Pinpoint the cell where the given text exists, returning its (x, y) midpoint coordinate. 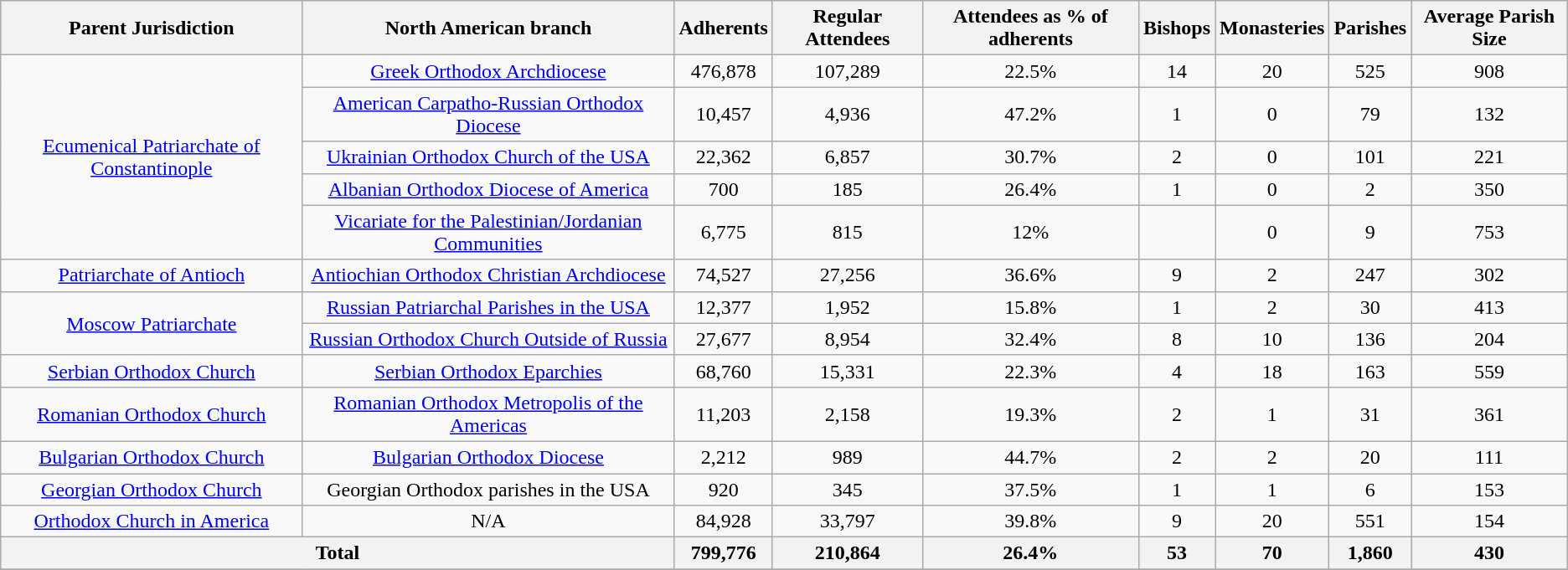
22.5% (1030, 71)
Georgian Orthodox parishes in the USA (488, 490)
210,864 (848, 553)
2,212 (724, 457)
107,289 (848, 71)
Serbian Orthodox Eparchies (488, 371)
Average Parish Size (1489, 28)
Patriarchate of Antioch (152, 275)
31 (1370, 413)
15.8% (1030, 307)
33,797 (848, 521)
413 (1489, 307)
345 (848, 490)
70 (1272, 553)
6 (1370, 490)
430 (1489, 553)
700 (724, 189)
1,860 (1370, 553)
551 (1370, 521)
4 (1176, 371)
753 (1489, 233)
Parent Jurisdiction (152, 28)
22,362 (724, 157)
361 (1489, 413)
15,331 (848, 371)
32.4% (1030, 339)
30 (1370, 307)
53 (1176, 553)
799,776 (724, 553)
12% (1030, 233)
11,203 (724, 413)
476,878 (724, 71)
302 (1489, 275)
Russian Orthodox Church Outside of Russia (488, 339)
Albanian Orthodox Diocese of America (488, 189)
559 (1489, 371)
North American branch (488, 28)
525 (1370, 71)
22.3% (1030, 371)
154 (1489, 521)
18 (1272, 371)
111 (1489, 457)
221 (1489, 157)
153 (1489, 490)
American Carpatho-Russian Orthodox Diocese (488, 114)
908 (1489, 71)
27,677 (724, 339)
N/A (488, 521)
Bishops (1176, 28)
47.2% (1030, 114)
Russian Patriarchal Parishes in the USA (488, 307)
84,928 (724, 521)
989 (848, 457)
Bulgarian Orthodox Church (152, 457)
Vicariate for the Palestinian/Jordanian Communities (488, 233)
2,158 (848, 413)
Regular Attendees (848, 28)
6,857 (848, 157)
Orthodox Church in America (152, 521)
Ukrainian Orthodox Church of the USA (488, 157)
163 (1370, 371)
1,952 (848, 307)
136 (1370, 339)
19.3% (1030, 413)
39.8% (1030, 521)
247 (1370, 275)
Adherents (724, 28)
36.6% (1030, 275)
74,527 (724, 275)
30.7% (1030, 157)
204 (1489, 339)
815 (848, 233)
Romanian Orthodox Metropolis of the Americas (488, 413)
Bulgarian Orthodox Diocese (488, 457)
4,936 (848, 114)
10,457 (724, 114)
Georgian Orthodox Church (152, 490)
Moscow Patriarchate (152, 323)
12,377 (724, 307)
44.7% (1030, 457)
Ecumenical Patriarchate of Constantinople (152, 157)
Greek Orthodox Archdiocese (488, 71)
6,775 (724, 233)
Serbian Orthodox Church (152, 371)
10 (1272, 339)
132 (1489, 114)
79 (1370, 114)
37.5% (1030, 490)
14 (1176, 71)
101 (1370, 157)
68,760 (724, 371)
185 (848, 189)
Romanian Orthodox Church (152, 413)
Attendees as % of adherents (1030, 28)
8,954 (848, 339)
8 (1176, 339)
Total (338, 553)
920 (724, 490)
350 (1489, 189)
Parishes (1370, 28)
Antiochian Orthodox Christian Archdiocese (488, 275)
Monasteries (1272, 28)
27,256 (848, 275)
